Scan for the cell matching the given text and deliver its [x, y] coordinate at center. 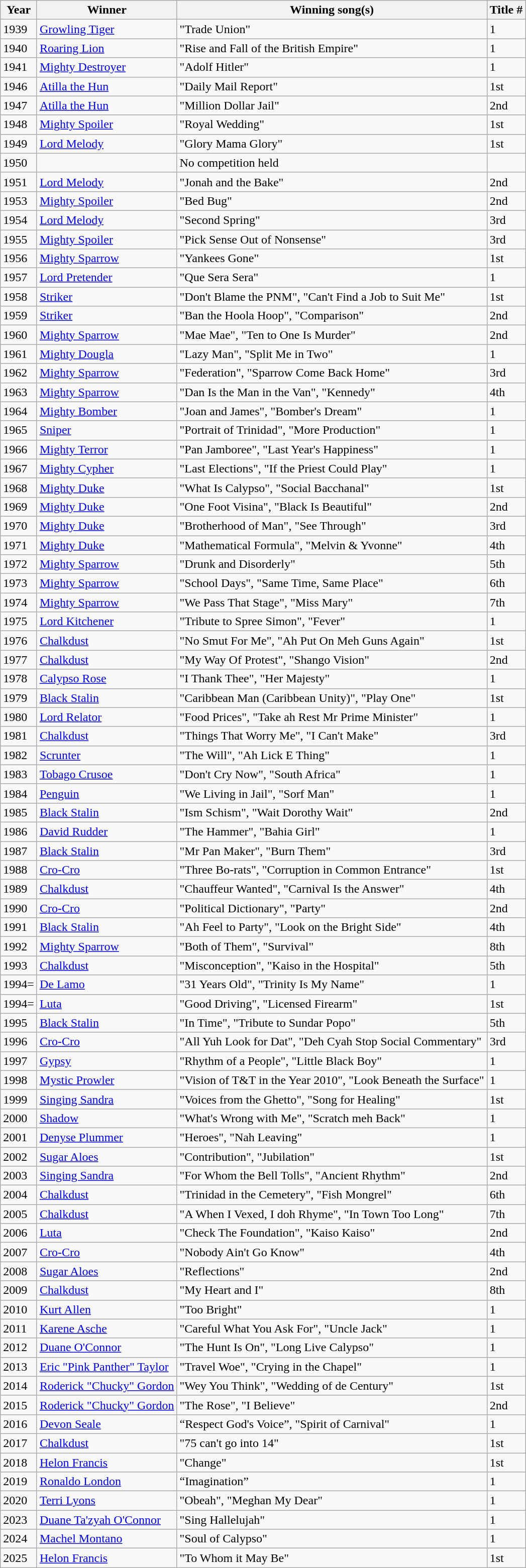
1991 [19, 927]
1968 [19, 488]
"Glory Mama Glory" [332, 144]
"Jonah and the Bake" [332, 182]
"Both of Them", "Survival" [332, 946]
"Ism Schism", "Wait Dorothy Wait" [332, 812]
1987 [19, 851]
2004 [19, 1195]
1999 [19, 1099]
"Change" [332, 1463]
"What Is Calypso", "Social Bacchanal" [332, 488]
"Mathematical Formula", "Melvin & Yvonne" [332, 545]
1990 [19, 908]
2017 [19, 1443]
"Federation", "Sparrow Come Back Home" [332, 373]
"We Pass That Stage", "Miss Mary" [332, 602]
1998 [19, 1080]
2018 [19, 1463]
1954 [19, 220]
"Trinidad in the Cemetery", "Fish Mongrel" [332, 1195]
"Pan Jamboree", "Last Year's Happiness" [332, 449]
2024 [19, 1539]
1983 [19, 774]
"Que Sera Sera" [332, 278]
Ronaldo London [107, 1482]
"Adolf Hitler" [332, 67]
"Trade Union" [332, 29]
1969 [19, 507]
No competition held [332, 163]
“Imagination” [332, 1482]
1979 [19, 698]
"A When I Vexed, I doh Rhyme", "In Town Too Long" [332, 1214]
"No Smut For Me", "Ah Put On Meh Guns Again" [332, 641]
1948 [19, 125]
"Portrait of Trinidad", "More Production" [332, 430]
De Lamo [107, 985]
2009 [19, 1290]
"Mr Pan Maker", "Burn Them" [332, 851]
1989 [19, 889]
"Careful What You Ask For", "Uncle Jack" [332, 1329]
"Pick Sense Out of Nonsense" [332, 239]
"Political Dictionary", "Party" [332, 908]
1970 [19, 526]
"Voices from the Ghetto", "Song for Healing" [332, 1099]
1946 [19, 86]
2006 [19, 1233]
1963 [19, 392]
"Million Dollar Jail" [332, 105]
"Rise and Fall of the British Empire" [332, 48]
2002 [19, 1156]
"Mae Mae", "Ten to One Is Murder" [332, 335]
Mighty Destroyer [107, 67]
Mighty Terror [107, 449]
Karene Asche [107, 1329]
1997 [19, 1061]
"Things That Worry Me", "I Can't Make" [332, 736]
1984 [19, 793]
Gypsy [107, 1061]
"For Whom the Bell Tolls", "Ancient Rhythm" [332, 1176]
Denyse Plummer [107, 1137]
1982 [19, 755]
2012 [19, 1348]
1964 [19, 411]
2013 [19, 1367]
1974 [19, 602]
"Drunk and Disorderly" [332, 564]
"To Whom it May Be" [332, 1558]
1977 [19, 660]
"Royal Wedding" [332, 125]
2023 [19, 1520]
1973 [19, 583]
1953 [19, 201]
1939 [19, 29]
Mighty Dougla [107, 354]
"Don't Blame the PNM", "Can't Find a Job to Suit Me" [332, 297]
Lord Relator [107, 717]
Mighty Cypher [107, 468]
"Daily Mail Report" [332, 86]
2008 [19, 1271]
1950 [19, 163]
"All Yuh Look for Dat", "Deh Cyah Stop Social Commentary" [332, 1042]
Scrunter [107, 755]
1972 [19, 564]
Sniper [107, 430]
"I Thank Thee", "Her Majesty" [332, 679]
"31 Years Old", "Trinity Is My Name" [332, 985]
"Joan and James", "Bomber's Dream" [332, 411]
1978 [19, 679]
"The Hunt Is On", "Long Live Calypso" [332, 1348]
2011 [19, 1329]
2020 [19, 1501]
"In Time", "Tribute to Sundar Popo" [332, 1023]
1992 [19, 946]
2014 [19, 1386]
2015 [19, 1405]
1957 [19, 278]
"Good Driving", "Licensed Firearm" [332, 1004]
“Respect God's Voice”, "Spirit of Carnival" [332, 1424]
Eric "Pink Panther" Taylor [107, 1367]
"Food Prices", "Take ah Rest Mr Prime Minister" [332, 717]
"The Will", "Ah Lick E Thing" [332, 755]
1958 [19, 297]
2025 [19, 1558]
Mighty Bomber [107, 411]
"The Rose", "I Believe" [332, 1405]
Lord Pretender [107, 278]
2010 [19, 1309]
"Ah Feel to Party", "Look on the Bright Side" [332, 927]
1981 [19, 736]
"Second Spring" [332, 220]
"One Foot Visina", "Black Is Beautiful" [332, 507]
1988 [19, 870]
"We Living in Jail", "Sorf Man" [332, 793]
"Too Bright" [332, 1309]
1959 [19, 316]
Tobago Crusoe [107, 774]
"Yankees Gone" [332, 259]
1956 [19, 259]
1962 [19, 373]
"Misconception", "Kaiso in the Hospital" [332, 966]
2003 [19, 1176]
2019 [19, 1482]
Duane O'Connor [107, 1348]
1986 [19, 831]
"Nobody Ain't Go Know" [332, 1252]
"Check The Foundation", "Kaiso Kaiso" [332, 1233]
"Heroes", "Nah Leaving" [332, 1137]
1980 [19, 717]
"Wey You Think", "Wedding of de Century" [332, 1386]
"Rhythm of a People", "Little Black Boy" [332, 1061]
2001 [19, 1137]
2016 [19, 1424]
Mystic Prowler [107, 1080]
1967 [19, 468]
"Ban the Hoola Hoop", "Comparison" [332, 316]
"What's Wrong with Me", "Scratch meh Back" [332, 1118]
1996 [19, 1042]
1960 [19, 335]
"75 can't go into 14" [332, 1443]
1993 [19, 966]
1971 [19, 545]
Duane Ta'zyah O'Connor [107, 1520]
"Travel Woe", "Crying in the Chapel" [332, 1367]
"Soul of Calypso" [332, 1539]
"Chauffeur Wanted", "Carnival Is the Answer" [332, 889]
"Bed Bug" [332, 201]
Roaring Lion [107, 48]
"School Days", "Same Time, Same Place" [332, 583]
1941 [19, 67]
1995 [19, 1023]
"Lazy Man", "Split Me in Two" [332, 354]
"Three Bo-rats", "Corruption in Common Entrance" [332, 870]
"Tribute to Spree Simon", "Fever" [332, 622]
"My Way Of Protest", "Shango Vision" [332, 660]
"Obeah", "Meghan My Dear" [332, 1501]
"Reflections" [332, 1271]
"Brotherhood of Man", "See Through" [332, 526]
Shadow [107, 1118]
"Dan Is the Man in the Van", "Kennedy" [332, 392]
Calypso Rose [107, 679]
"Caribbean Man (Caribbean Unity)", "Play One" [332, 698]
1947 [19, 105]
1966 [19, 449]
Winning song(s) [332, 10]
1955 [19, 239]
"Contribution", "Jubilation" [332, 1156]
1975 [19, 622]
Lord Kitchener [107, 622]
Winner [107, 10]
"Last Elections", "If the Priest Could Play" [332, 468]
Devon Seale [107, 1424]
1965 [19, 430]
"Vision of T&T in the Year 2010", "Look Beneath the Surface" [332, 1080]
2005 [19, 1214]
"My Heart and I" [332, 1290]
Penguin [107, 793]
2000 [19, 1118]
2007 [19, 1252]
Kurt Allen [107, 1309]
Title # [506, 10]
Growling Tiger [107, 29]
"Sing Hallelujah" [332, 1520]
Year [19, 10]
David Rudder [107, 831]
1961 [19, 354]
"Don't Cry Now", "South Africa" [332, 774]
1976 [19, 641]
"The Hammer", "Bahia Girl" [332, 831]
Terri Lyons [107, 1501]
1949 [19, 144]
Machel Montano [107, 1539]
1985 [19, 812]
1951 [19, 182]
1940 [19, 48]
